Scan for the cell matching the given text and deliver its (x, y) coordinate at center. 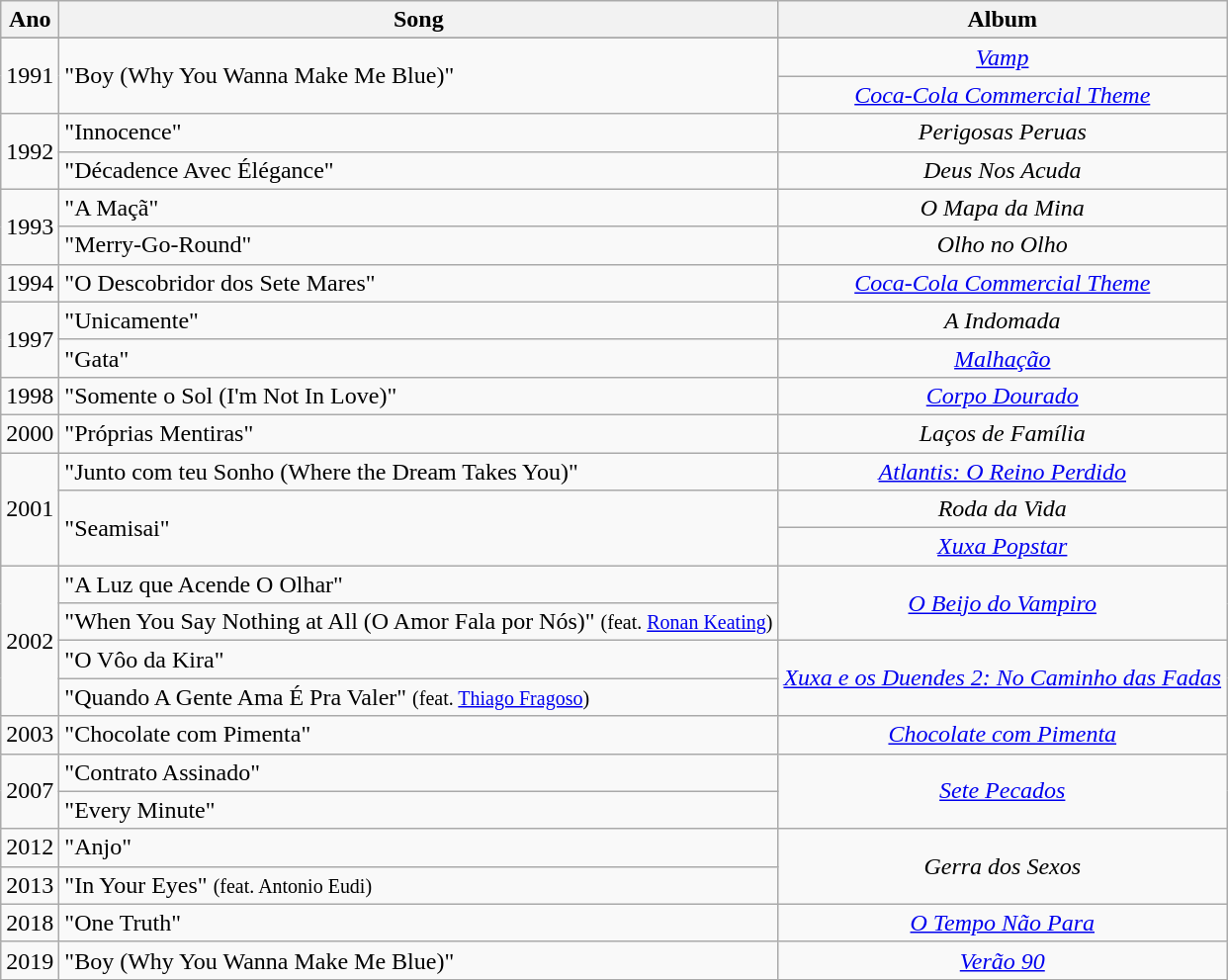
"Junto com teu Sonho (Where the Dream Takes You)" (419, 472)
1994 (30, 283)
Verão 90 (1003, 960)
Olho no Olho (1003, 245)
1991 (30, 76)
"A Luz que Acende O Olhar" (419, 584)
Xuxa Popstar (1003, 547)
O Mapa da Mina (1003, 208)
Laços de Família (1003, 433)
"Chocolate com Pimenta" (419, 735)
A Indomada (1003, 320)
2000 (30, 433)
Atlantis: O Reino Perdido (1003, 472)
Xuxa e os Duendes 2: No Caminho das Fadas (1003, 678)
Corpo Dourado (1003, 396)
"Innocence" (419, 133)
2012 (30, 847)
1998 (30, 396)
"Unicamente" (419, 320)
1997 (30, 339)
Perigosas Peruas (1003, 133)
2013 (30, 885)
Album (1003, 20)
2018 (30, 923)
"Contrato Assinado" (419, 772)
"Décadence Avec Élégance" (419, 170)
"Somente o Sol (I'm Not In Love)" (419, 396)
"One Truth" (419, 923)
"Seamisai" (419, 528)
2001 (30, 509)
Vamp (1003, 57)
1993 (30, 226)
Roda da Vida (1003, 509)
Malhação (1003, 358)
"Gata" (419, 358)
"O Vôo da Kira" (419, 660)
"Merry-Go-Round" (419, 245)
"Every Minute" (419, 810)
2003 (30, 735)
2007 (30, 791)
Ano (30, 20)
2019 (30, 960)
"A Maçã" (419, 208)
Chocolate com Pimenta (1003, 735)
1992 (30, 151)
"Próprias Mentiras" (419, 433)
O Tempo Não Para (1003, 923)
"O Descobridor dos Sete Mares" (419, 283)
Sete Pecados (1003, 791)
Deus Nos Acuda (1003, 170)
"Quando A Gente Ama É Pra Valer" (feat. Thiago Fragoso) (419, 697)
2002 (30, 641)
Gerra dos Sexos (1003, 866)
"When You Say Nothing at All (O Amor Fala por Nós)" (feat. Ronan Keating) (419, 622)
Song (419, 20)
"Anjo" (419, 847)
"In Your Eyes" (feat. Antonio Eudi) (419, 885)
O Beijo do Vampiro (1003, 603)
